Detect which cell encompasses the target text, then output its [X, Y] center coordinate. 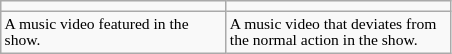
A music video featured in the show. [114, 32]
A music video that deviates from the normal action in the show. [338, 32]
